For the text-containing cell, return its midpoint in (x, y) coordinate format. 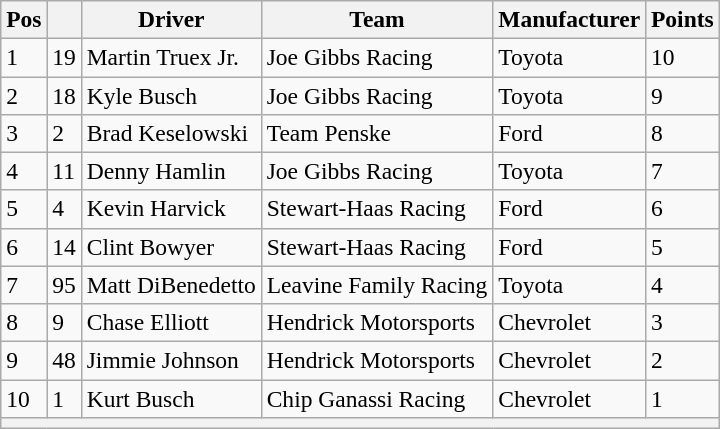
Kyle Busch (171, 95)
48 (64, 360)
Matt DiBenedetto (171, 285)
Chase Elliott (171, 322)
Team (377, 19)
Kurt Busch (171, 398)
Brad Keselowski (171, 133)
Manufacturer (570, 19)
Team Penske (377, 133)
95 (64, 285)
Chip Ganassi Racing (377, 398)
Clint Bowyer (171, 247)
Leavine Family Racing (377, 285)
Jimmie Johnson (171, 360)
Kevin Harvick (171, 209)
Pos (24, 19)
Points (683, 19)
18 (64, 95)
Driver (171, 19)
Denny Hamlin (171, 171)
14 (64, 247)
Martin Truex Jr. (171, 57)
19 (64, 57)
11 (64, 171)
